Search for the cell housing the specified text and yield its [x, y] center coordinate. 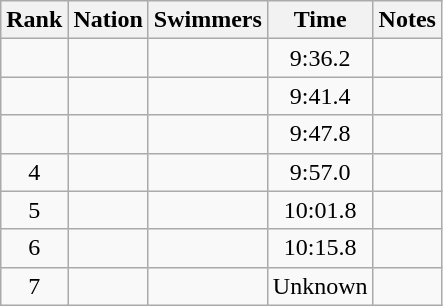
9:36.2 [320, 58]
10:15.8 [320, 248]
7 [34, 286]
Rank [34, 20]
5 [34, 210]
9:57.0 [320, 172]
Notes [407, 20]
4 [34, 172]
9:47.8 [320, 134]
9:41.4 [320, 96]
6 [34, 248]
Unknown [320, 286]
Nation [108, 20]
Swimmers [208, 20]
Time [320, 20]
10:01.8 [320, 210]
